Extract the [x, y] coordinate from the center of the cell holding the provided text.  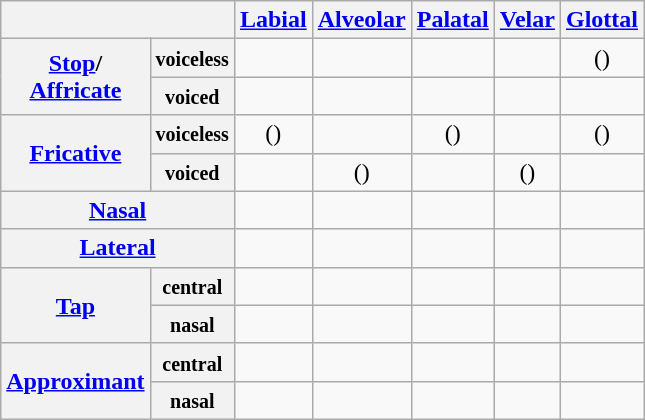
Velar [527, 20]
Glottal [602, 20]
Alveolar [362, 20]
Approximant [76, 381]
Lateral [118, 248]
Tap [76, 305]
Palatal [452, 20]
Fricative [76, 153]
Stop/Affricate [76, 77]
Labial [273, 20]
Nasal [118, 210]
